Identify which cell holds the provided text, then report its [X, Y] central coordinate. 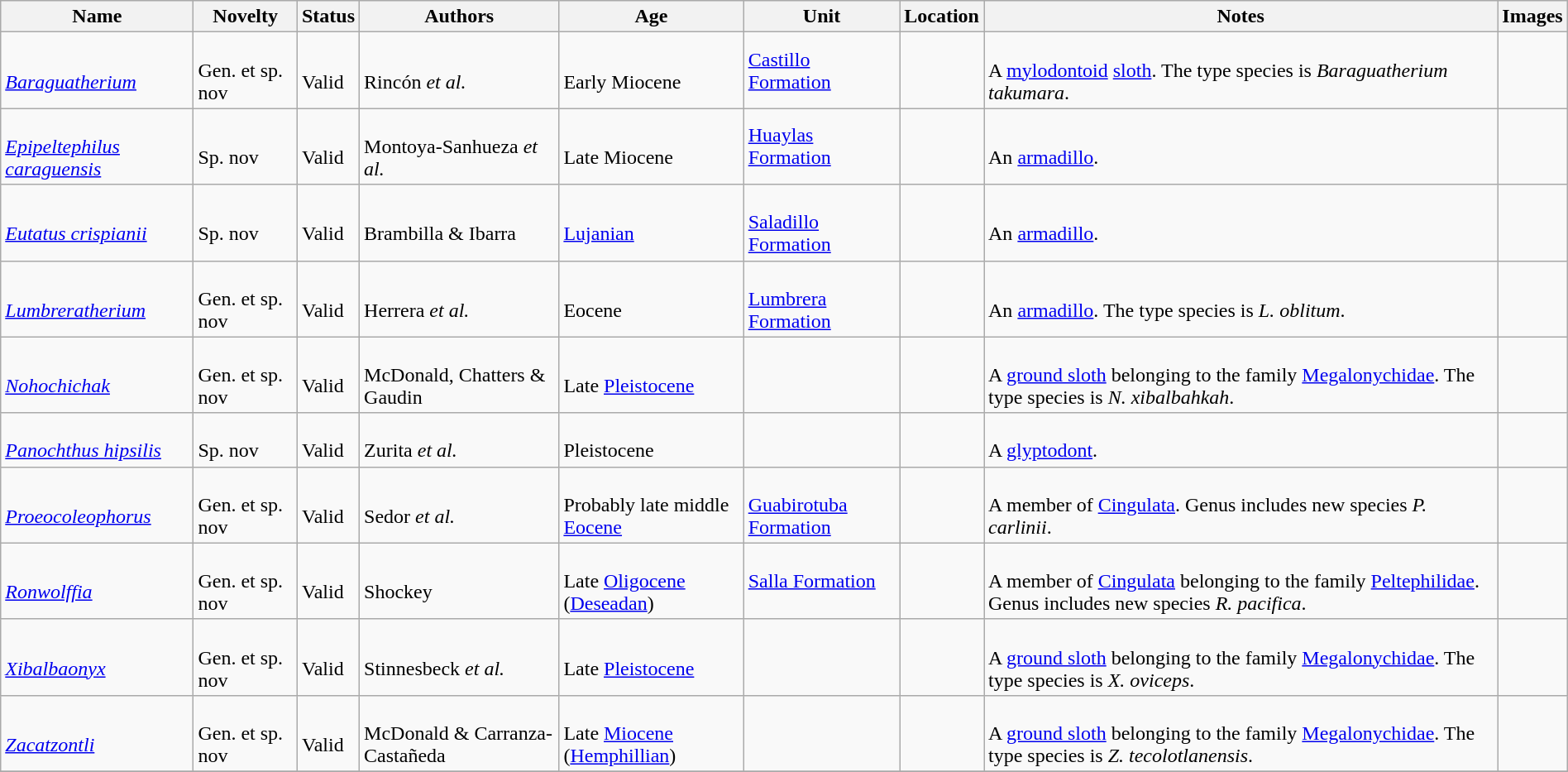
McDonald, Chatters & Gaudin [460, 375]
Rincón et al. [460, 70]
A ground sloth belonging to the family Megalonychidae. The type species is Z. tecolotlanensis. [1241, 733]
Saladillo Formation [822, 223]
Age [652, 17]
Montoya-Sanhueza et al. [460, 146]
Shockey [460, 581]
Brambilla & Ibarra [460, 223]
Late Miocene [652, 146]
Panochthus hipsilis [98, 440]
Lumbreratherium [98, 299]
Eocene [652, 299]
Early Miocene [652, 70]
Probably late middle Eocene [652, 505]
Proeocoleophorus [98, 505]
Status [327, 17]
Ronwolffia [98, 581]
Novelty [246, 17]
Huaylas Formation [822, 146]
Location [942, 17]
A mylodontoid sloth. The type species is Baraguatherium takumara. [1241, 70]
Late Miocene (Hemphillian) [652, 733]
Unit [822, 17]
Notes [1241, 17]
A glyptodont. [1241, 440]
Eutatus crispianii [98, 223]
A member of Cingulata belonging to the family Peltephilidae. Genus includes new species R. pacifica. [1241, 581]
Xibalbaonyx [98, 657]
Zurita et al. [460, 440]
Salla Formation [822, 581]
Late Oligocene (Deseadan) [652, 581]
Nohochichak [98, 375]
Guabirotuba Formation [822, 505]
Lumbrera Formation [822, 299]
Herrera et al. [460, 299]
Zacatzontli [98, 733]
A ground sloth belonging to the family Megalonychidae. The type species is X. oviceps. [1241, 657]
Baraguatherium [98, 70]
Castillo Formation [822, 70]
Pleistocene [652, 440]
Authors [460, 17]
Lujanian [652, 223]
Images [1532, 17]
McDonald & Carranza-Castañeda [460, 733]
An armadillo. The type species is L. oblitum. [1241, 299]
Epipeltephilus caraguensis [98, 146]
Name [98, 17]
A ground sloth belonging to the family Megalonychidae. The type species is N. xibalbahkah. [1241, 375]
A member of Cingulata. Genus includes new species P. carlinii. [1241, 505]
Sedor et al. [460, 505]
Stinnesbeck et al. [460, 657]
